Detect which cell encompasses the target text, then output its [x, y] center coordinate. 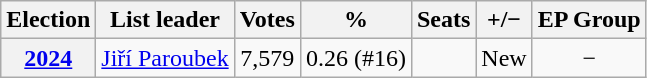
Seats [443, 20]
+/− [504, 20]
Election [48, 20]
Votes [267, 20]
EP Group [589, 20]
List leader [165, 20]
Jiří Paroubek [165, 58]
2024 [48, 58]
− [589, 58]
New [504, 58]
% [356, 20]
7,579 [267, 58]
0.26 (#16) [356, 58]
